Scan for the cell matching the given text and deliver its (x, y) coordinate at center. 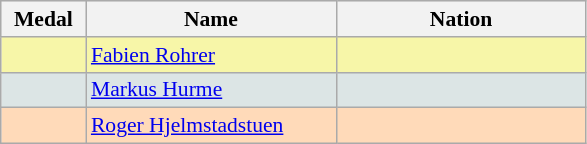
Markus Hurme (211, 90)
Medal (44, 19)
Name (211, 19)
Roger Hjelmstadstuen (211, 126)
Fabien Rohrer (211, 55)
Nation (461, 19)
